Locate the cell with the specified text and output its (x, y) center coordinate. 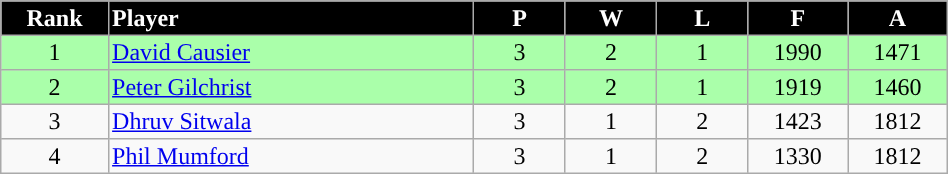
1919 (798, 87)
1460 (898, 87)
P (520, 18)
1990 (798, 52)
Player (291, 18)
1330 (798, 156)
1423 (798, 121)
David Causier (291, 52)
F (798, 18)
Rank (55, 18)
L (702, 18)
W (610, 18)
Peter Gilchrist (291, 87)
Phil Mumford (291, 156)
4 (55, 156)
1471 (898, 52)
Dhruv Sitwala (291, 121)
A (898, 18)
